Capture the cell that displays the provided text and extract its [x, y] central coordinate. 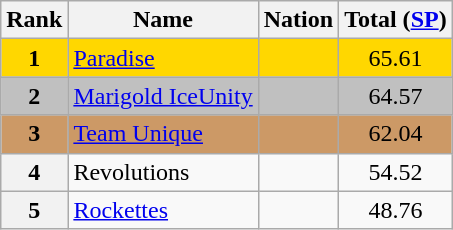
Rank [34, 20]
5 [34, 210]
Revolutions [163, 172]
Total (SP) [396, 20]
Paradise [163, 58]
65.61 [396, 58]
Name [163, 20]
4 [34, 172]
Rockettes [163, 210]
64.57 [396, 96]
Marigold IceUnity [163, 96]
Team Unique [163, 134]
62.04 [396, 134]
3 [34, 134]
48.76 [396, 210]
54.52 [396, 172]
Nation [298, 20]
2 [34, 96]
1 [34, 58]
